Identify which cell holds the provided text, then report its (X, Y) central coordinate. 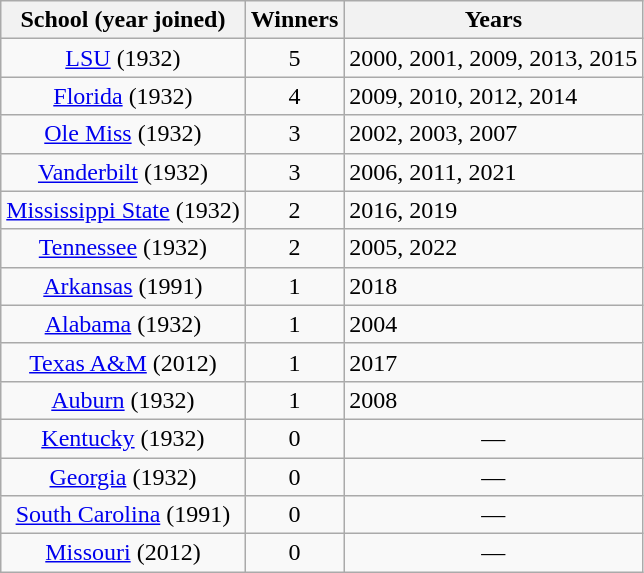
2018 (494, 286)
School (year joined) (123, 20)
Mississippi State (1932) (123, 210)
2017 (494, 362)
LSU (1932) (123, 58)
Arkansas (1991) (123, 286)
2008 (494, 400)
Florida (1932) (123, 96)
Missouri (2012) (123, 553)
Texas A&M (2012) (123, 362)
Ole Miss (1932) (123, 134)
2009, 2010, 2012, 2014 (494, 96)
2002, 2003, 2007 (494, 134)
2006, 2011, 2021 (494, 172)
Auburn (1932) (123, 400)
2000, 2001, 2009, 2013, 2015 (494, 58)
Georgia (1932) (123, 477)
Winners (294, 20)
2004 (494, 324)
2005, 2022 (494, 248)
5 (294, 58)
Years (494, 20)
Vanderbilt (1932) (123, 172)
2016, 2019 (494, 210)
Tennessee (1932) (123, 248)
Alabama (1932) (123, 324)
4 (294, 96)
South Carolina (1991) (123, 515)
Kentucky (1932) (123, 438)
